For the text-containing cell, return its midpoint in (x, y) coordinate format. 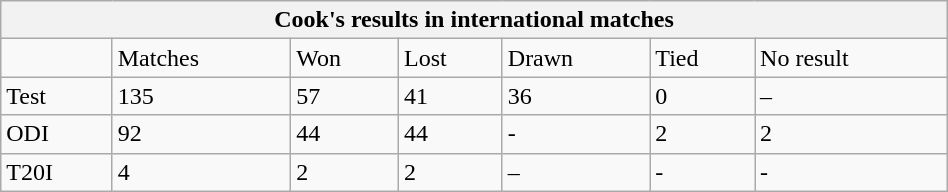
Won (345, 58)
36 (576, 96)
Tied (702, 58)
Cook's results in international matches (474, 20)
Drawn (576, 58)
4 (201, 172)
41 (450, 96)
No result (852, 58)
Matches (201, 58)
Test (56, 96)
0 (702, 96)
57 (345, 96)
T20I (56, 172)
135 (201, 96)
ODI (56, 134)
92 (201, 134)
Lost (450, 58)
